Output the (X, Y) coordinate of the center of the cell containing the given text.  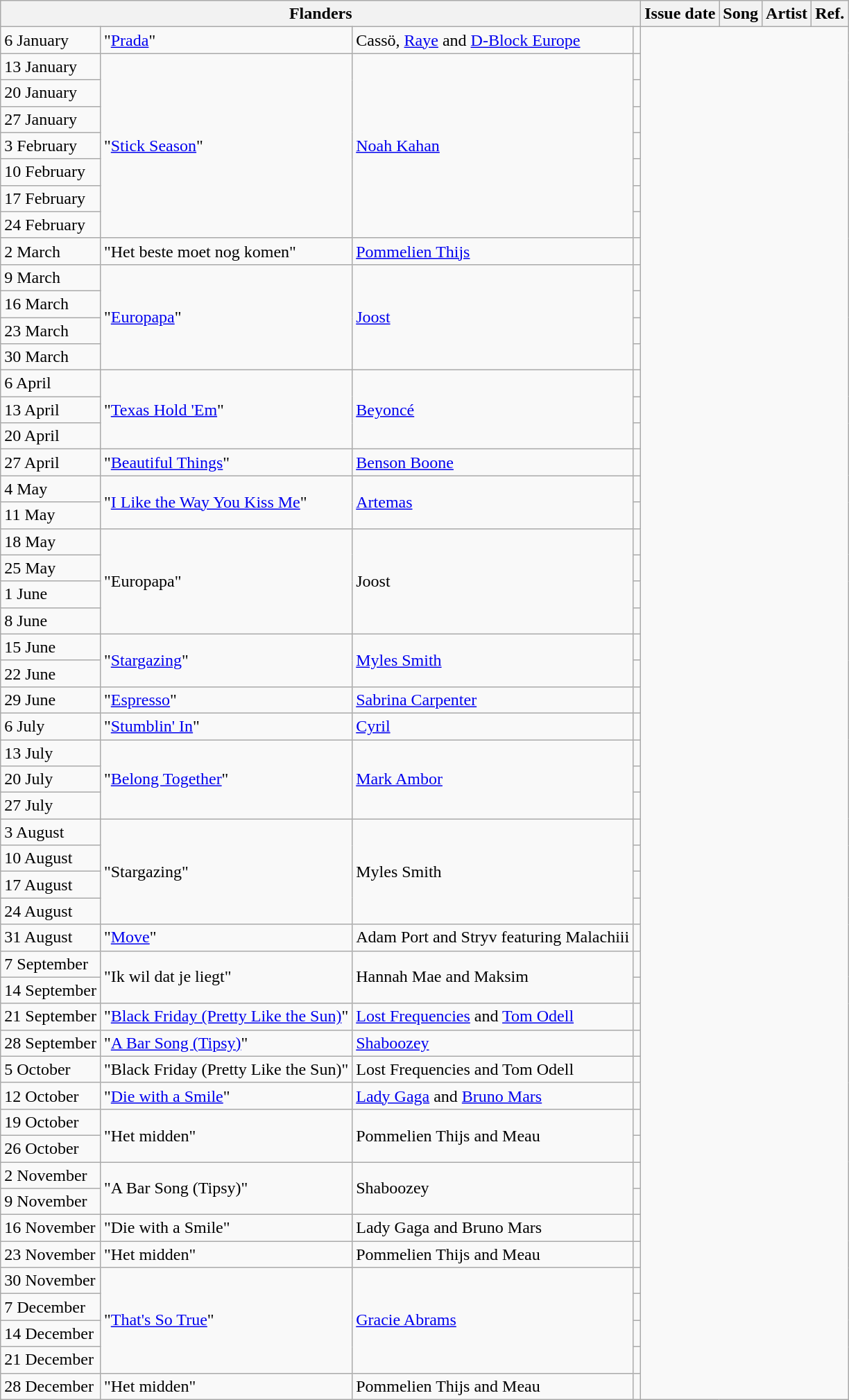
Artemas (492, 502)
27 April (51, 463)
13 July (51, 752)
23 November (51, 1254)
24 August (51, 911)
3 August (51, 832)
31 August (51, 937)
Adam Port and Stryv featuring Malachiii (492, 937)
25 May (51, 568)
29 June (51, 700)
14 December (51, 1333)
"Espresso" (226, 700)
12 October (51, 1096)
4 May (51, 489)
"That's So True" (226, 1320)
23 March (51, 331)
Ref. (830, 14)
20 January (51, 93)
9 November (51, 1202)
16 March (51, 304)
"Move" (226, 937)
Noah Kahan (492, 146)
17 February (51, 198)
13 April (51, 410)
"Het beste moet nog komen" (226, 251)
Song (741, 14)
Beyoncé (492, 410)
11 May (51, 515)
27 July (51, 806)
6 July (51, 726)
21 September (51, 1017)
1 June (51, 594)
Mark Ambor (492, 779)
28 December (51, 1386)
17 August (51, 885)
7 December (51, 1307)
10 August (51, 858)
6 January (51, 40)
"Beautiful Things" (226, 463)
Issue date (680, 14)
Cassö, Raye and D-Block Europe (492, 40)
"I Like the Way You Kiss Me" (226, 502)
9 March (51, 277)
3 February (51, 146)
"Ik wil dat je liegt" (226, 977)
24 February (51, 225)
28 September (51, 1043)
13 January (51, 67)
"Stick Season" (226, 146)
"Texas Hold 'Em" (226, 410)
"Belong Together" (226, 779)
18 May (51, 542)
19 October (51, 1122)
20 April (51, 436)
30 March (51, 357)
16 November (51, 1228)
30 November (51, 1281)
"Stumblin' In" (226, 726)
Gracie Abrams (492, 1320)
Pommelien Thijs (492, 251)
2 March (51, 251)
Cyril (492, 726)
Artist (787, 14)
15 June (51, 647)
Benson Boone (492, 463)
7 September (51, 964)
5 October (51, 1069)
14 September (51, 990)
22 June (51, 673)
8 June (51, 621)
10 February (51, 172)
21 December (51, 1360)
Hannah Mae and Maksim (492, 977)
Sabrina Carpenter (492, 700)
20 July (51, 779)
26 October (51, 1148)
2 November (51, 1175)
Flanders (320, 14)
6 April (51, 383)
"Prada" (226, 40)
27 January (51, 119)
